Pinpoint the cell where the given text exists, returning its [x, y] midpoint coordinate. 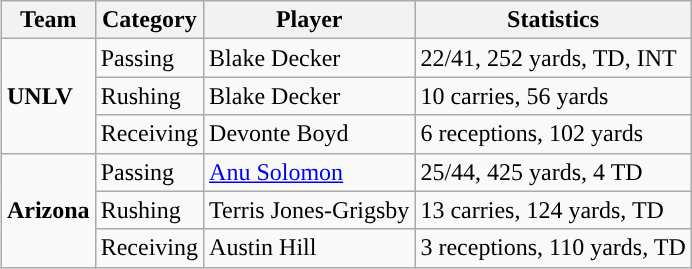
Player [310, 20]
Team [48, 20]
13 carries, 124 yards, TD [553, 210]
Anu Solomon [310, 172]
Devonte Boyd [310, 134]
3 receptions, 110 yards, TD [553, 248]
6 receptions, 102 yards [553, 134]
UNLV [48, 96]
10 carries, 56 yards [553, 96]
Terris Jones-Grigsby [310, 210]
Statistics [553, 20]
Austin Hill [310, 248]
Category [149, 20]
Arizona [48, 210]
25/44, 425 yards, 4 TD [553, 172]
22/41, 252 yards, TD, INT [553, 58]
